Find where the given text appears and provide that cell's center as [X, Y] coordinate. 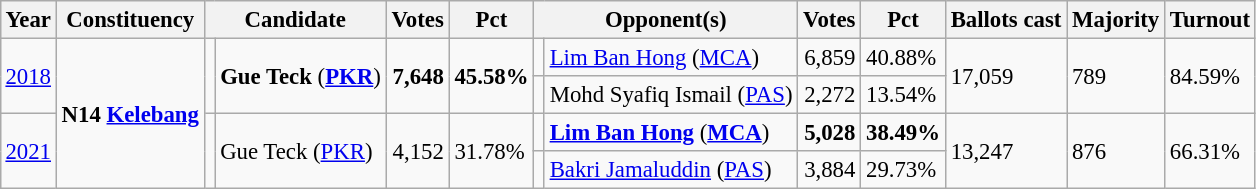
Bakri Jamaluddin (PAS) [670, 170]
3,884 [830, 170]
13.54% [904, 95]
7,648 [418, 76]
876 [1116, 152]
N14 Kelebang [130, 113]
40.88% [904, 57]
Candidate [295, 20]
31.78% [492, 152]
84.59% [1210, 76]
45.58% [492, 76]
4,152 [418, 152]
6,859 [830, 57]
Ballots cast [1006, 20]
Mohd Syafiq Ismail (PAS) [670, 95]
Year [28, 20]
2021 [28, 152]
66.31% [1210, 152]
Opponent(s) [666, 20]
Majority [1116, 20]
5,028 [830, 133]
17,059 [1006, 76]
Turnout [1210, 20]
2,272 [830, 95]
38.49% [904, 133]
789 [1116, 76]
13,247 [1006, 152]
Constituency [130, 20]
2018 [28, 76]
29.73% [904, 170]
